Identify which cell holds the provided text, then report its [x, y] central coordinate. 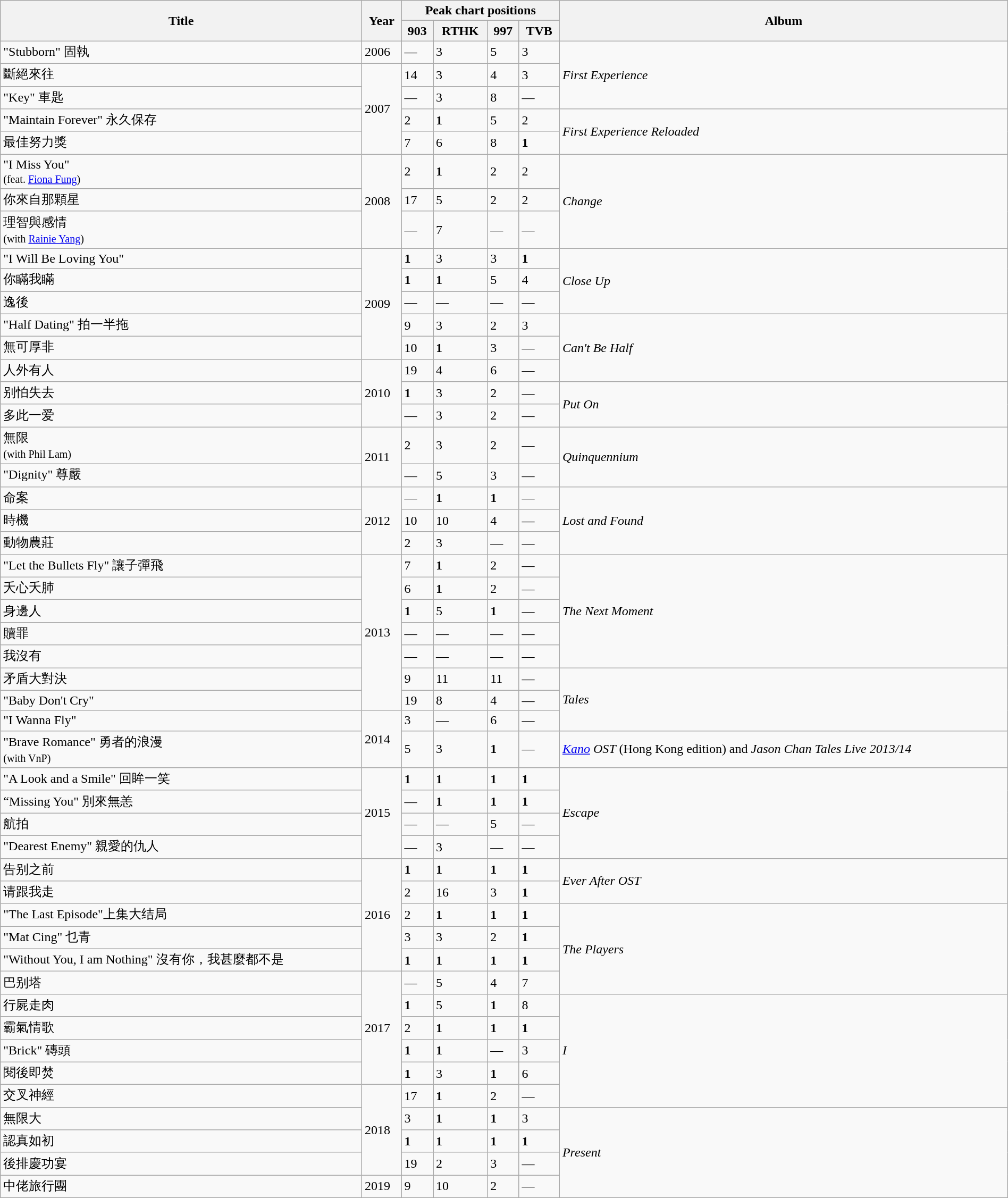
贖罪 [181, 634]
你瞞我瞞 [181, 280]
2012 [382, 521]
2007 [382, 108]
理智與感情(with Rainie Yang) [181, 230]
交叉神經 [181, 1096]
14 [417, 74]
Year [382, 21]
"A Look and a Smile" 回眸一笑 [181, 780]
"Dearest Enemy" 親愛的仇人 [181, 847]
你來自那顆星 [181, 200]
Put On [784, 404]
人外有人 [181, 370]
"Without You, I am Nothing" 沒有你，我甚麼都不是 [181, 960]
無限(with Phil Lam) [181, 446]
Lost and Found [784, 521]
告别之前 [181, 870]
16 [460, 892]
2016 [382, 915]
"I Miss You"(feat. Fiona Fung) [181, 171]
後排慶功宴 [181, 1163]
"Stubborn" 固執 [181, 52]
Title [181, 21]
Quinquennium [784, 457]
斷絕來往 [181, 74]
The Players [784, 949]
Ever After OST [784, 881]
"Brick" 磚頭 [181, 1051]
"I Will Be Loving You" [181, 258]
逸後 [181, 303]
2018 [382, 1130]
閱後即焚 [181, 1073]
"Half Dating" 拍一半拖 [181, 325]
無可厚非 [181, 348]
I [784, 1051]
多此一爱 [181, 416]
别怕失去 [181, 393]
"Let the Bullets Fly" 讓子彈飛 [181, 566]
TVB [539, 31]
航拍 [181, 824]
The Next Moment [784, 611]
Can't Be Half [784, 348]
"Maintain Forever" 永久保存 [181, 120]
2008 [382, 201]
動物農莊 [181, 543]
“Missing You" 別來無恙 [181, 802]
2017 [382, 1028]
中佬旅行團 [181, 1187]
巴别塔 [181, 983]
Tales [784, 700]
2013 [382, 633]
"Mat Cing" 乜青 [181, 938]
2010 [382, 393]
Album [784, 21]
"Key" 車匙 [181, 98]
行屍走肉 [181, 1005]
"Dignity" 尊嚴 [181, 475]
認真如初 [181, 1141]
2015 [382, 813]
無限大 [181, 1119]
请跟我走 [181, 892]
First Experience [784, 75]
Escape [784, 813]
矛盾大對決 [181, 680]
時機 [181, 521]
霸氣情歌 [181, 1028]
"The Last Episode"上集大结局 [181, 915]
我沒有 [181, 656]
First Experience Reloaded [784, 132]
"I Wanna Fly" [181, 721]
"Brave Romance" 勇者的浪漫(with VnP) [181, 749]
Present [784, 1152]
Kano OST (Hong Kong edition) and Jason Chan Tales Live 2013/14 [784, 749]
Close Up [784, 281]
身邊人 [181, 611]
903 [417, 31]
最佳努力獎 [181, 143]
2019 [382, 1187]
"Baby Don't Cry" [181, 700]
Peak chart positions [481, 11]
2011 [382, 457]
Change [784, 201]
2006 [382, 52]
997 [503, 31]
2009 [382, 304]
命案 [181, 498]
2014 [382, 739]
RTHK [460, 31]
夭心夭肺 [181, 588]
